Identify which cell holds the provided text, then report its (x, y) central coordinate. 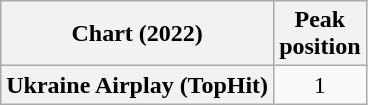
Ukraine Airplay (TopHit) (138, 85)
1 (320, 85)
Peakposition (320, 34)
Chart (2022) (138, 34)
